Scan for the cell matching the given text and deliver its [x, y] coordinate at center. 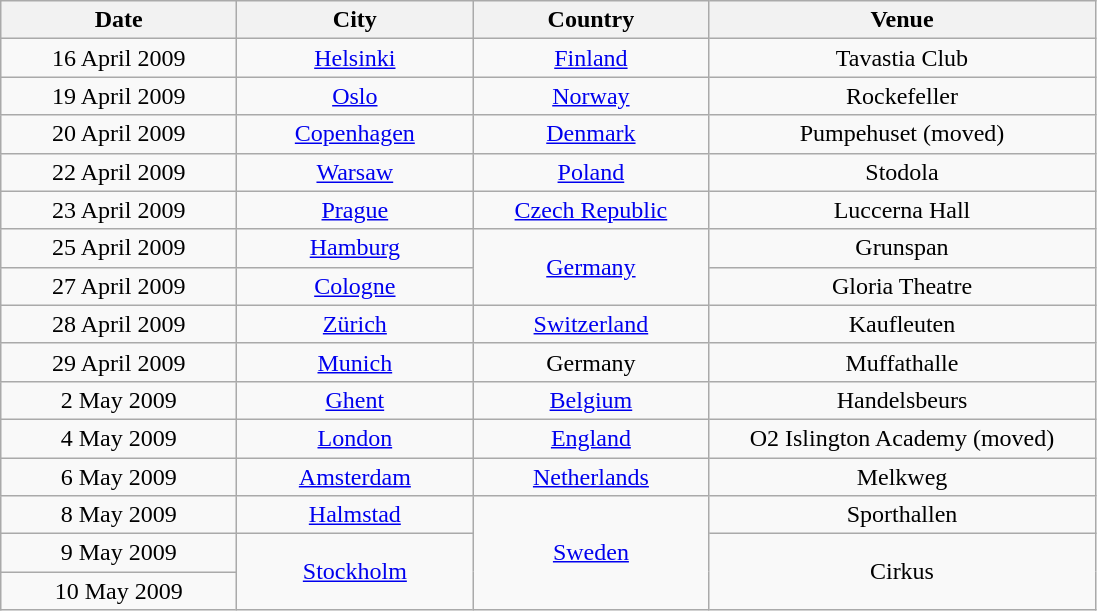
Stodola [902, 172]
O2 Islington Academy (moved) [902, 438]
28 April 2009 [119, 324]
Pumpehuset (moved) [902, 134]
Czech Republic [591, 210]
Kaufleuten [902, 324]
England [591, 438]
Amsterdam [355, 477]
Norway [591, 96]
19 April 2009 [119, 96]
2 May 2009 [119, 400]
10 May 2009 [119, 591]
Munich [355, 362]
Poland [591, 172]
Tavastia Club [902, 58]
Sporthallen [902, 515]
Country [591, 20]
29 April 2009 [119, 362]
23 April 2009 [119, 210]
Netherlands [591, 477]
20 April 2009 [119, 134]
8 May 2009 [119, 515]
4 May 2009 [119, 438]
London [355, 438]
Rockefeller [902, 96]
25 April 2009 [119, 248]
Denmark [591, 134]
Warsaw [355, 172]
Handelsbeurs [902, 400]
Date [119, 20]
Switzerland [591, 324]
Copenhagen [355, 134]
Oslo [355, 96]
Helsinki [355, 58]
Melkweg [902, 477]
Grunspan [902, 248]
Hamburg [355, 248]
Muffathalle [902, 362]
Ghent [355, 400]
Venue [902, 20]
Cirkus [902, 572]
Luccerna Hall [902, 210]
Cologne [355, 286]
27 April 2009 [119, 286]
Halmstad [355, 515]
Finland [591, 58]
Gloria Theatre [902, 286]
Stockholm [355, 572]
6 May 2009 [119, 477]
City [355, 20]
Prague [355, 210]
9 May 2009 [119, 553]
Sweden [591, 553]
16 April 2009 [119, 58]
22 April 2009 [119, 172]
Zürich [355, 324]
Belgium [591, 400]
